Return [X, Y] of the center of cell containing provided text 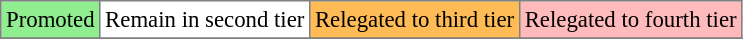
Relegated to fourth tier [630, 20]
Remain in second tier [205, 20]
Relegated to third tier [415, 20]
Promoted [50, 20]
